Scan for the cell matching the given text and deliver its [x, y] coordinate at center. 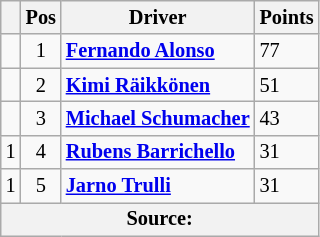
2 [41, 85]
Driver [158, 17]
Fernando Alonso [158, 51]
Rubens Barrichello [158, 152]
51 [287, 85]
5 [41, 186]
4 [41, 152]
Kimi Räikkönen [158, 85]
Michael Schumacher [158, 118]
Pos [41, 17]
3 [41, 118]
Points [287, 17]
Source: [160, 219]
43 [287, 118]
77 [287, 51]
Jarno Trulli [158, 186]
